From the cell containing the given text, extract its center point as (X, Y) coordinate. 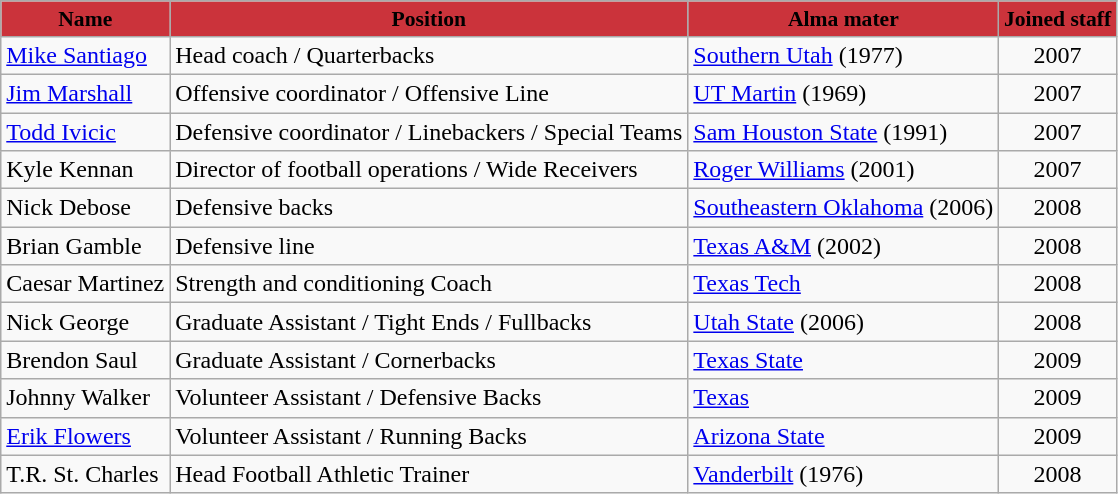
Nick George (86, 322)
Roger Williams (2001) (844, 170)
Texas State (844, 360)
Todd Ivicic (86, 131)
Director of football operations / Wide Receivers (429, 170)
Johnny Walker (86, 398)
Defensive coordinator / Linebackers / Special Teams (429, 131)
Kyle Kennan (86, 170)
Volunteer Assistant / Defensive Backs (429, 398)
Caesar Martinez (86, 284)
Southern Utah (1977) (844, 55)
Graduate Assistant / Tight Ends / Fullbacks (429, 322)
Texas Tech (844, 284)
T.R. St. Charles (86, 474)
Alma mater (844, 19)
Mike Santiago (86, 55)
Vanderbilt (1976) (844, 474)
Strength and conditioning Coach (429, 284)
Defensive line (429, 246)
Joined staff (1058, 19)
Brendon Saul (86, 360)
Texas (844, 398)
Arizona State (844, 436)
UT Martin (1969) (844, 93)
Defensive backs (429, 208)
Name (86, 19)
Sam Houston State (1991) (844, 131)
Utah State (2006) (844, 322)
Nick Debose (86, 208)
Brian Gamble (86, 246)
Erik Flowers (86, 436)
Southeastern Oklahoma (2006) (844, 208)
Head coach / Quarterbacks (429, 55)
Volunteer Assistant / Running Backs (429, 436)
Jim Marshall (86, 93)
Offensive coordinator / Offensive Line (429, 93)
Texas A&M (2002) (844, 246)
Graduate Assistant / Cornerbacks (429, 360)
Position (429, 19)
Head Football Athletic Trainer (429, 474)
